Find where the given text appears and provide that cell's center as (x, y) coordinate. 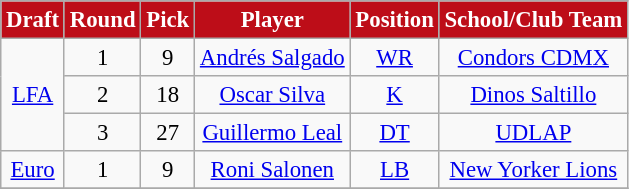
Oscar Silva (272, 95)
Guillermo Leal (272, 133)
LB (394, 170)
Player (272, 20)
Euro (33, 170)
Pick (168, 20)
Dinos Saltillo (533, 95)
3 (102, 133)
Condors CDMX (533, 58)
Position (394, 20)
K (394, 95)
2 (102, 95)
Round (102, 20)
18 (168, 95)
DT (394, 133)
Andrés Salgado (272, 58)
UDLAP (533, 133)
New Yorker Lions (533, 170)
School/Club Team (533, 20)
27 (168, 133)
Roni Salonen (272, 170)
Draft (33, 20)
WR (394, 58)
LFA (33, 96)
